Detect which cell encompasses the target text, then output its (X, Y) center coordinate. 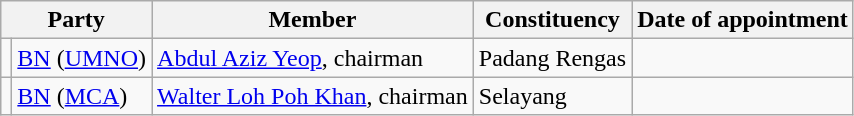
BN (UMNO) (82, 58)
Date of appointment (743, 20)
BN (MCA) (82, 96)
Constituency (552, 20)
Selayang (552, 96)
Party (76, 20)
Member (313, 20)
Padang Rengas (552, 58)
Abdul Aziz Yeop, chairman (313, 58)
Walter Loh Poh Khan, chairman (313, 96)
